Identify which cell holds the provided text, then report its [X, Y] central coordinate. 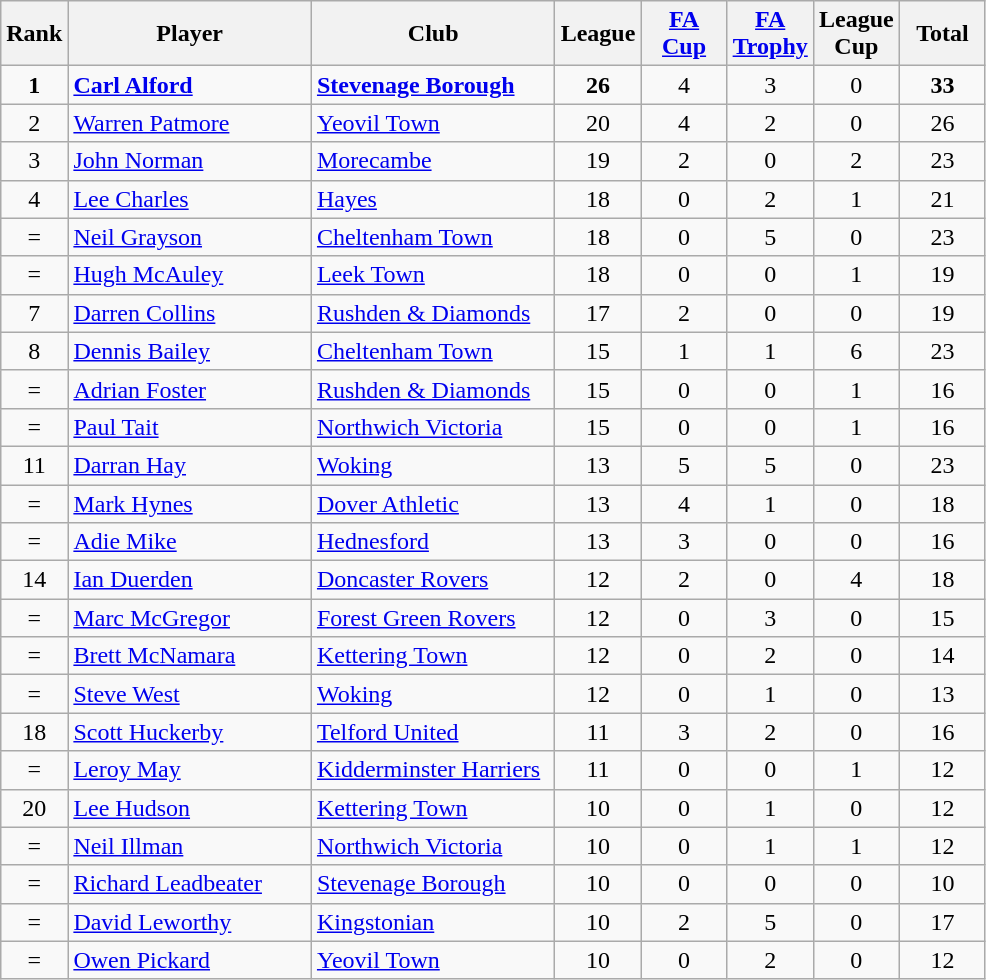
33 [942, 85]
Scott Huckerby [190, 732]
Brett McNamara [190, 656]
Hugh McAuley [190, 275]
Total [942, 34]
Adie Mike [190, 542]
7 [34, 313]
Kingstonian [433, 922]
Rank [34, 34]
FA Trophy [770, 34]
John Norman [190, 161]
Richard Leadbeater [190, 884]
Darran Hay [190, 465]
Warren Patmore [190, 123]
Kidderminster Harriers [433, 770]
David Leworthy [190, 922]
Morecambe [433, 161]
Neil Illman [190, 846]
Adrian Foster [190, 389]
Carl Alford [190, 85]
Steve West [190, 694]
21 [942, 199]
FA Cup [684, 34]
8 [34, 351]
Leroy May [190, 770]
Lee Hudson [190, 808]
Mark Hynes [190, 503]
Player [190, 34]
Paul Tait [190, 427]
Hednesford [433, 542]
Neil Grayson [190, 237]
Darren Collins [190, 313]
Hayes [433, 199]
Owen Pickard [190, 960]
Dennis Bailey [190, 351]
League Cup [856, 34]
Marc McGregor [190, 618]
Telford United [433, 732]
Doncaster Rovers [433, 580]
Ian Duerden [190, 580]
Forest Green Rovers [433, 618]
Lee Charles [190, 199]
Leek Town [433, 275]
6 [856, 351]
Club [433, 34]
League [598, 34]
Dover Athletic [433, 503]
